Extract the [x, y] coordinate from the center of the cell holding the provided text.  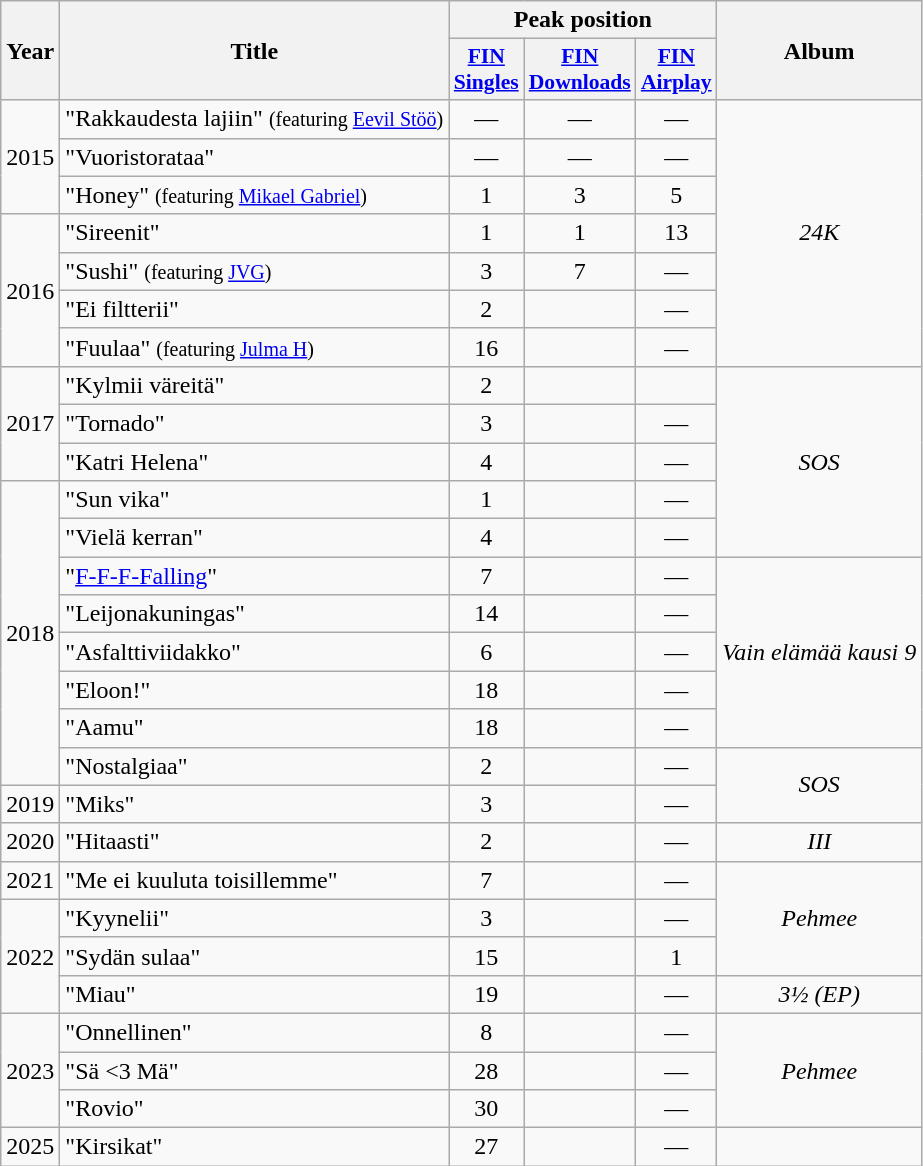
30 [486, 1109]
8 [486, 1032]
"Asfalttiviidakko" [254, 652]
"Vuoristorataa" [254, 157]
"Miks" [254, 804]
2023 [30, 1070]
"Kyynelii" [254, 918]
"Sireenit" [254, 233]
6 [486, 652]
2021 [30, 880]
"Fuulaa" (featuring Julma H) [254, 347]
FINDownloads [580, 70]
"Honey" (featuring Mikael Gabriel) [254, 195]
"Leijonakuningas" [254, 614]
"Katri Helena" [254, 461]
2019 [30, 804]
"Me ei kuuluta toisillemme" [254, 880]
"Aamu" [254, 728]
"Onnellinen" [254, 1032]
"Miau" [254, 994]
2016 [30, 290]
"Sä <3 Mä" [254, 1071]
"Tornado" [254, 423]
III [820, 842]
"Kylmii väreitä" [254, 385]
"Rovio" [254, 1109]
16 [486, 347]
27 [486, 1147]
Peak position [583, 20]
Album [820, 50]
"Sushi" (featuring JVG) [254, 271]
Year [30, 50]
2015 [30, 157]
15 [486, 956]
Vain elämää kausi 9 [820, 652]
28 [486, 1071]
3½ (EP) [820, 994]
13 [676, 233]
19 [486, 994]
2018 [30, 633]
"Hitaasti" [254, 842]
FINSingles [486, 70]
"F-F-F-Falling" [254, 576]
24K [820, 233]
Title [254, 50]
2025 [30, 1147]
"Sydän sulaa" [254, 956]
"Ei filtterii" [254, 309]
"Nostalgiaa" [254, 766]
"Vielä kerran" [254, 538]
"Rakkaudesta lajiin" (featuring Eevil Stöö) [254, 119]
FINAirplay [676, 70]
2020 [30, 842]
"Kirsikat" [254, 1147]
2022 [30, 956]
5 [676, 195]
"Eloon!" [254, 690]
"Sun vika" [254, 500]
2017 [30, 423]
14 [486, 614]
